Detect which cell encompasses the target text, then output its (x, y) center coordinate. 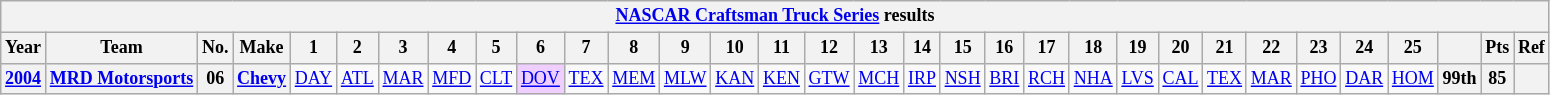
6 (541, 48)
17 (1047, 48)
MFD (452, 78)
DOV (541, 78)
8 (634, 48)
7 (586, 48)
NSH (962, 78)
KEN (782, 78)
85 (1498, 78)
14 (922, 48)
ATL (357, 78)
9 (686, 48)
19 (1138, 48)
DAY (313, 78)
PHO (1318, 78)
GTW (829, 78)
1 (313, 48)
22 (1271, 48)
CLT (496, 78)
Make (262, 48)
18 (1093, 48)
NASCAR Craftsman Truck Series results (775, 16)
MCH (879, 78)
2 (357, 48)
13 (879, 48)
Ref (1532, 48)
MLW (686, 78)
KAN (735, 78)
10 (735, 48)
Pts (1498, 48)
MRD Motorsports (121, 78)
06 (216, 78)
99th (1460, 78)
NHA (1093, 78)
LVS (1138, 78)
16 (1004, 48)
12 (829, 48)
CAL (1180, 78)
Year (24, 48)
21 (1225, 48)
24 (1364, 48)
IRP (922, 78)
23 (1318, 48)
DAR (1364, 78)
HOM (1414, 78)
15 (962, 48)
Chevy (262, 78)
11 (782, 48)
2004 (24, 78)
BRI (1004, 78)
Team (121, 48)
No. (216, 48)
25 (1414, 48)
3 (403, 48)
4 (452, 48)
5 (496, 48)
RCH (1047, 78)
20 (1180, 48)
MEM (634, 78)
